Determine the (X, Y) coordinate at the center of the cell enclosing the given text.  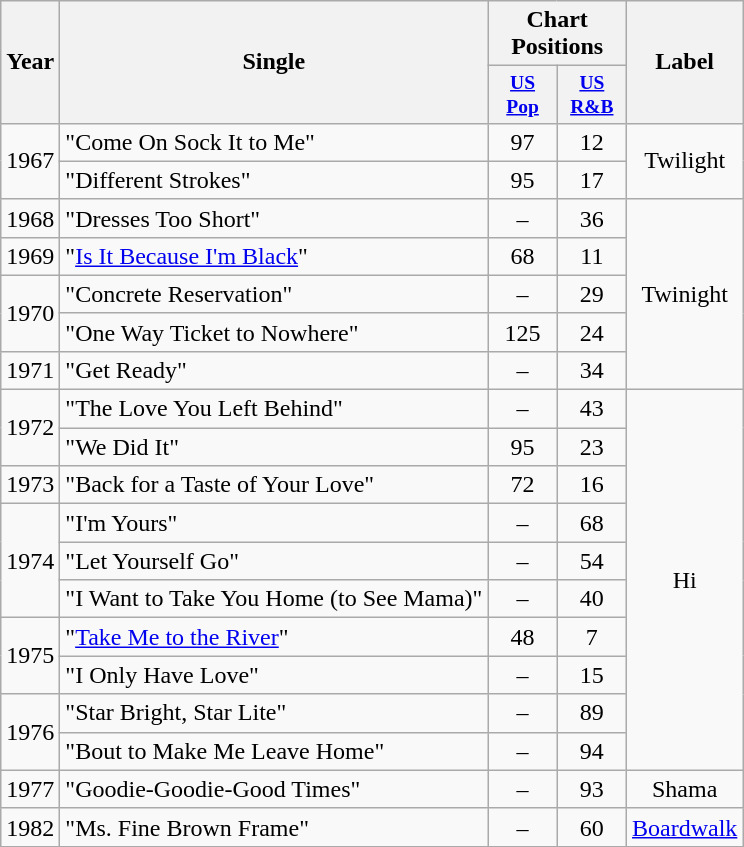
72 (522, 485)
48 (522, 637)
54 (592, 561)
1974 (30, 561)
Boardwalk (684, 827)
"Let Yourself Go" (274, 561)
USR&B (592, 94)
"Get Ready" (274, 370)
89 (592, 713)
1982 (30, 827)
1976 (30, 732)
94 (592, 751)
97 (522, 142)
12 (592, 142)
1970 (30, 313)
"One Way Ticket to Nowhere" (274, 332)
Single (274, 62)
Hi (684, 580)
125 (522, 332)
"Bout to Make Me Leave Home" (274, 751)
"We Did It" (274, 447)
US Pop (522, 94)
11 (592, 256)
1975 (30, 656)
"Different Strokes" (274, 180)
"Goodie-Goodie-Good Times" (274, 789)
"Concrete Reservation" (274, 294)
1973 (30, 485)
Twinight (684, 294)
Label (684, 62)
1967 (30, 161)
60 (592, 827)
1969 (30, 256)
"Star Bright, Star Lite" (274, 713)
36 (592, 218)
Chart Positions (558, 34)
"Ms. Fine Brown Frame" (274, 827)
"I Only Have Love" (274, 675)
1968 (30, 218)
34 (592, 370)
"Is It Because I'm Black" (274, 256)
23 (592, 447)
40 (592, 599)
Shama (684, 789)
43 (592, 409)
17 (592, 180)
93 (592, 789)
"Come On Sock It to Me" (274, 142)
16 (592, 485)
"Take Me to the River" (274, 637)
Twilight (684, 161)
"I'm Yours" (274, 523)
15 (592, 675)
1977 (30, 789)
"The Love You Left Behind" (274, 409)
1971 (30, 370)
Year (30, 62)
"Dresses Too Short" (274, 218)
1972 (30, 428)
7 (592, 637)
"Back for a Taste of Your Love" (274, 485)
"I Want to Take You Home (to See Mama)" (274, 599)
24 (592, 332)
29 (592, 294)
